Output the (X, Y) coordinate of the center of the cell containing the given text.  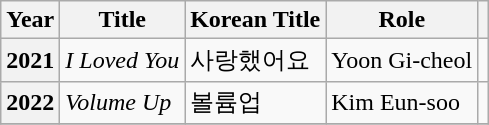
2022 (30, 102)
사랑했어요 (256, 60)
볼륨업 (256, 102)
Year (30, 20)
I Loved You (122, 60)
Yoon Gi-cheol (402, 60)
Role (402, 20)
2021 (30, 60)
Kim Eun-soo (402, 102)
Korean Title (256, 20)
Title (122, 20)
Volume Up (122, 102)
